Return the (x, y) coordinate for the center point of the cell that contains the specified text.  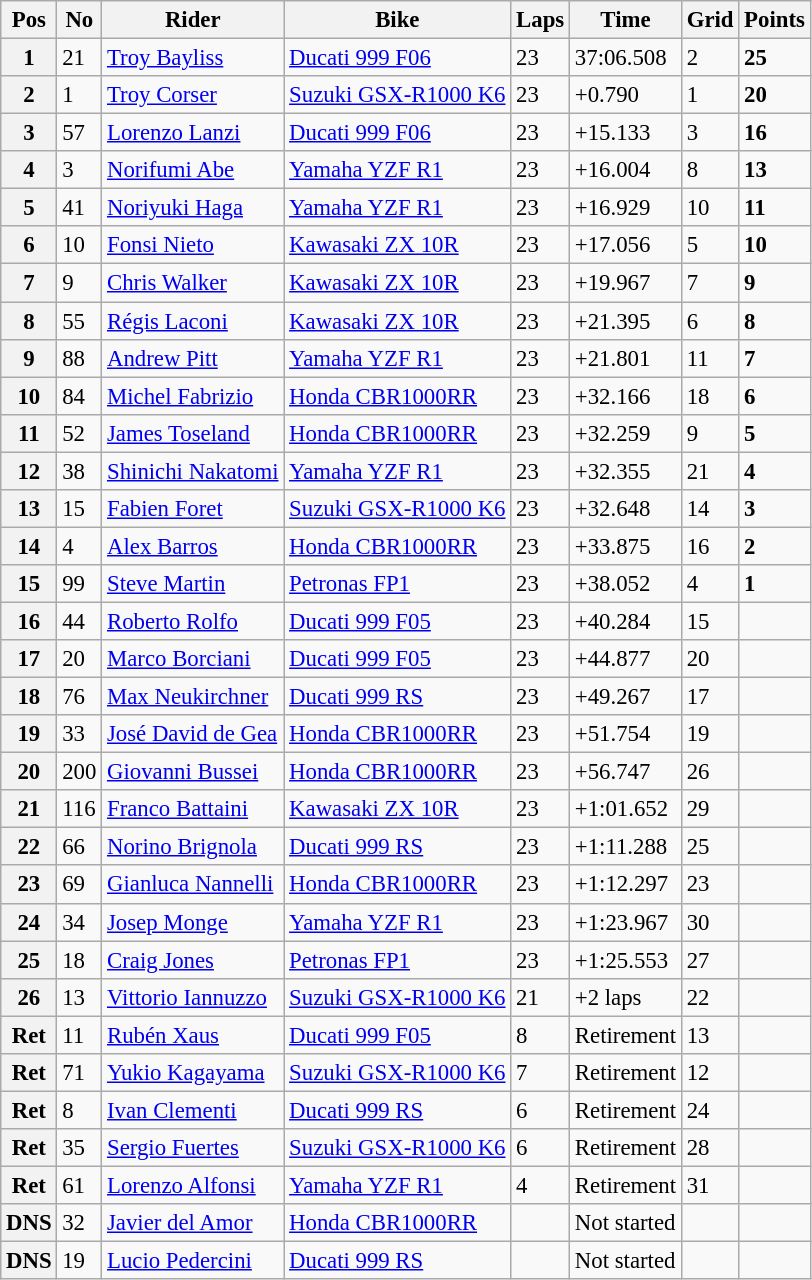
61 (80, 1185)
+21.395 (626, 321)
69 (80, 885)
+56.747 (626, 772)
+1:12.297 (626, 885)
76 (80, 697)
Chris Walker (193, 283)
Lorenzo Lanzi (193, 133)
Sergio Fuertes (193, 1148)
No (80, 20)
+32.355 (626, 471)
Vittorio Iannuzzo (193, 997)
Fonsi Nieto (193, 245)
35 (80, 1148)
Rider (193, 20)
52 (80, 433)
Shinichi Nakatomi (193, 471)
Points (774, 20)
+32.259 (626, 433)
41 (80, 208)
Craig Jones (193, 960)
Josep Monge (193, 922)
99 (80, 584)
Régis Laconi (193, 321)
29 (710, 809)
27 (710, 960)
Troy Corser (193, 95)
+15.133 (626, 133)
+44.877 (626, 659)
200 (80, 772)
88 (80, 358)
37:06.508 (626, 58)
+1:11.288 (626, 847)
33 (80, 734)
+16.929 (626, 208)
+1:25.553 (626, 960)
71 (80, 1073)
Bike (398, 20)
+1:01.652 (626, 809)
+0.790 (626, 95)
Giovanni Bussei (193, 772)
Troy Bayliss (193, 58)
34 (80, 922)
55 (80, 321)
57 (80, 133)
Lucio Pedercini (193, 1261)
Yukio Kagayama (193, 1073)
Franco Battaini (193, 809)
+19.967 (626, 283)
28 (710, 1148)
Fabien Foret (193, 509)
Gianluca Nannelli (193, 885)
Michel Fabrizio (193, 396)
44 (80, 621)
Max Neukirchner (193, 697)
+32.166 (626, 396)
Javier del Amor (193, 1223)
+51.754 (626, 734)
66 (80, 847)
José David de Gea (193, 734)
Norifumi Abe (193, 170)
+38.052 (626, 584)
Andrew Pitt (193, 358)
+33.875 (626, 546)
James Toseland (193, 433)
Norino Brignola (193, 847)
Time (626, 20)
+2 laps (626, 997)
116 (80, 809)
Marco Borciani (193, 659)
30 (710, 922)
38 (80, 471)
32 (80, 1223)
Alex Barros (193, 546)
+16.004 (626, 170)
+21.801 (626, 358)
84 (80, 396)
Pos (29, 20)
+40.284 (626, 621)
+32.648 (626, 509)
+1:23.967 (626, 922)
Grid (710, 20)
Ivan Clementi (193, 1110)
Steve Martin (193, 584)
Rubén Xaus (193, 1035)
Lorenzo Alfonsi (193, 1185)
+17.056 (626, 245)
Noriyuki Haga (193, 208)
Laps (540, 20)
31 (710, 1185)
Roberto Rolfo (193, 621)
+49.267 (626, 697)
